Search for the cell housing the specified text and yield its (x, y) center coordinate. 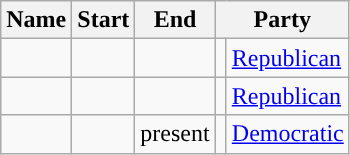
Party (282, 20)
Name (36, 20)
Democratic (288, 134)
End (175, 20)
present (175, 134)
Start (104, 20)
